From the cell containing the given text, extract its center point as (x, y) coordinate. 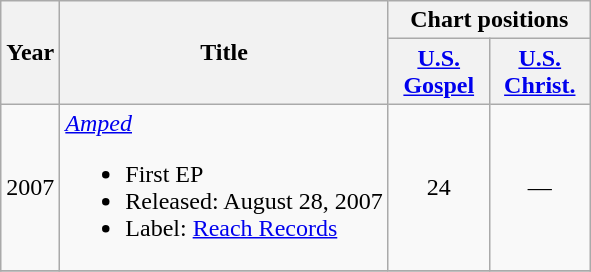
U.S. Christ. (540, 72)
U.S. Gospel (438, 72)
AmpedFirst EPReleased: August 28, 2007Label: Reach Records (224, 188)
Chart positions (489, 20)
24 (438, 188)
Year (30, 52)
— (540, 188)
Title (224, 52)
2007 (30, 188)
